From the cell containing the given text, extract its center point as [X, Y] coordinate. 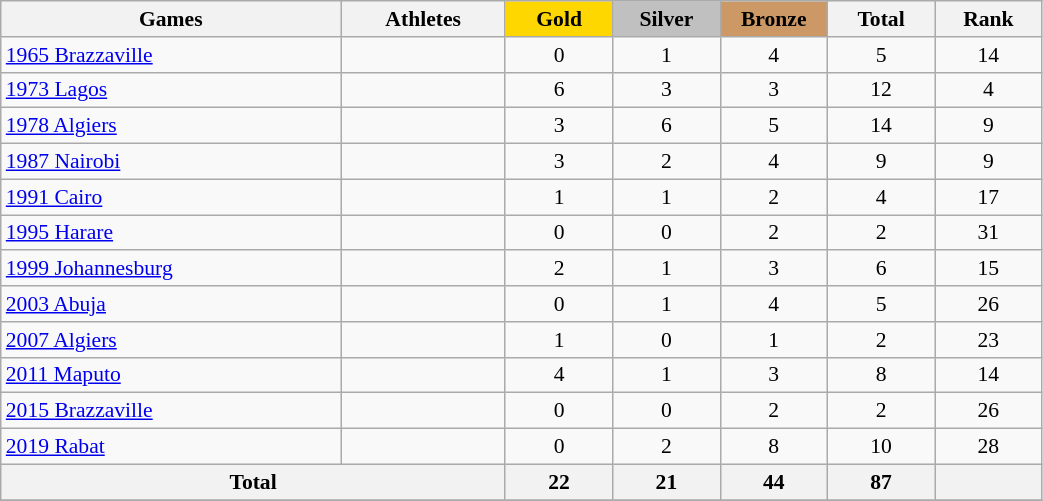
1987 Nairobi [171, 162]
15 [988, 269]
2015 Brazzaville [171, 411]
23 [988, 340]
28 [988, 447]
2007 Algiers [171, 340]
1991 Cairo [171, 197]
17 [988, 197]
1973 Lagos [171, 90]
Gold [558, 19]
Bronze [774, 19]
Games [171, 19]
2011 Maputo [171, 375]
Silver [666, 19]
12 [880, 90]
10 [880, 447]
1995 Harare [171, 233]
1965 Brazzaville [171, 55]
21 [666, 482]
87 [880, 482]
2003 Abuja [171, 304]
44 [774, 482]
2019 Rabat [171, 447]
31 [988, 233]
Rank [988, 19]
1978 Algiers [171, 126]
Athletes [424, 19]
1999 Johannesburg [171, 269]
22 [558, 482]
